Detect which cell encompasses the target text, then output its (x, y) center coordinate. 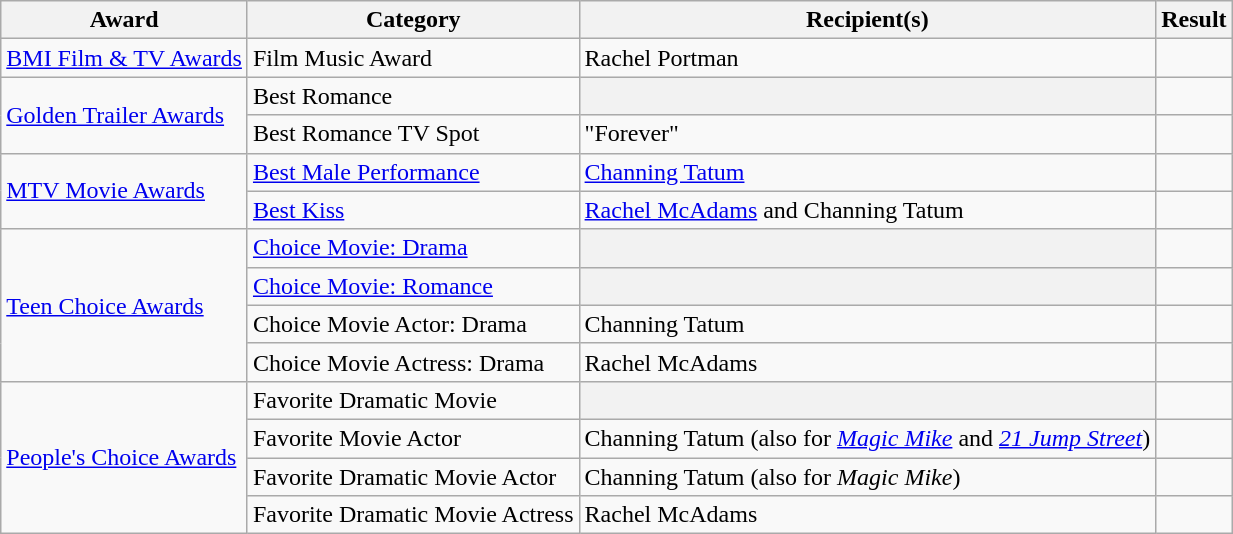
Channing Tatum (also for Magic Mike and 21 Jump Street) (868, 438)
Choice Movie Actress: Drama (413, 362)
Award (124, 20)
BMI Film & TV Awards (124, 58)
Choice Movie Actor: Drama (413, 324)
"Forever" (868, 134)
Rachel Portman (868, 58)
Favorite Movie Actor (413, 438)
Favorite Dramatic Movie (413, 400)
Result (1194, 20)
Recipient(s) (868, 20)
Favorite Dramatic Movie Actress (413, 515)
Film Music Award (413, 58)
Choice Movie: Romance (413, 286)
Category (413, 20)
Golden Trailer Awards (124, 115)
Best Kiss (413, 210)
People's Choice Awards (124, 457)
Channing Tatum (also for Magic Mike) (868, 477)
Favorite Dramatic Movie Actor (413, 477)
Best Male Performance (413, 172)
Teen Choice Awards (124, 305)
MTV Movie Awards (124, 191)
Rachel McAdams and Channing Tatum (868, 210)
Choice Movie: Drama (413, 248)
Best Romance (413, 96)
Best Romance TV Spot (413, 134)
